Return the (x, y) coordinate for the center point of the cell that contains the specified text.  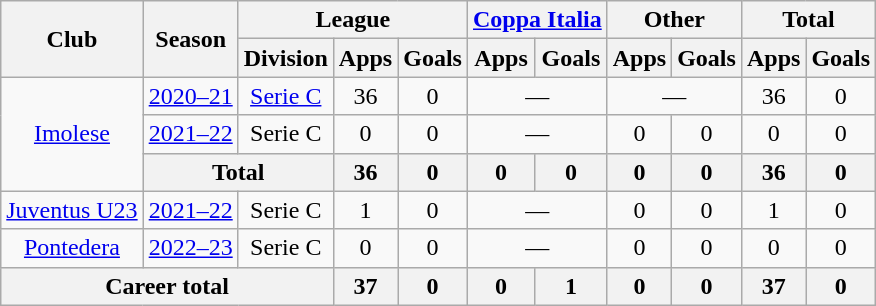
Season (190, 39)
Imolese (72, 134)
Career total (168, 286)
Coppa Italia (537, 20)
2022–23 (190, 248)
Juventus U23 (72, 210)
Division (286, 58)
Club (72, 39)
Other (674, 20)
2020–21 (190, 96)
League (352, 20)
Pontedera (72, 248)
